Return [X, Y] of the center of cell containing provided text 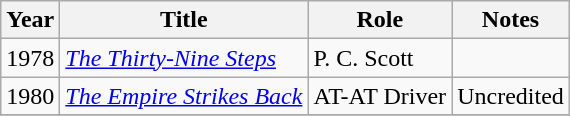
1978 [30, 58]
Year [30, 20]
Title [184, 20]
Uncredited [511, 96]
P. C. Scott [380, 58]
The Empire Strikes Back [184, 96]
AT-AT Driver [380, 96]
The Thirty-Nine Steps [184, 58]
Role [380, 20]
1980 [30, 96]
Notes [511, 20]
